Output the [X, Y] coordinate of the center of the cell containing the given text.  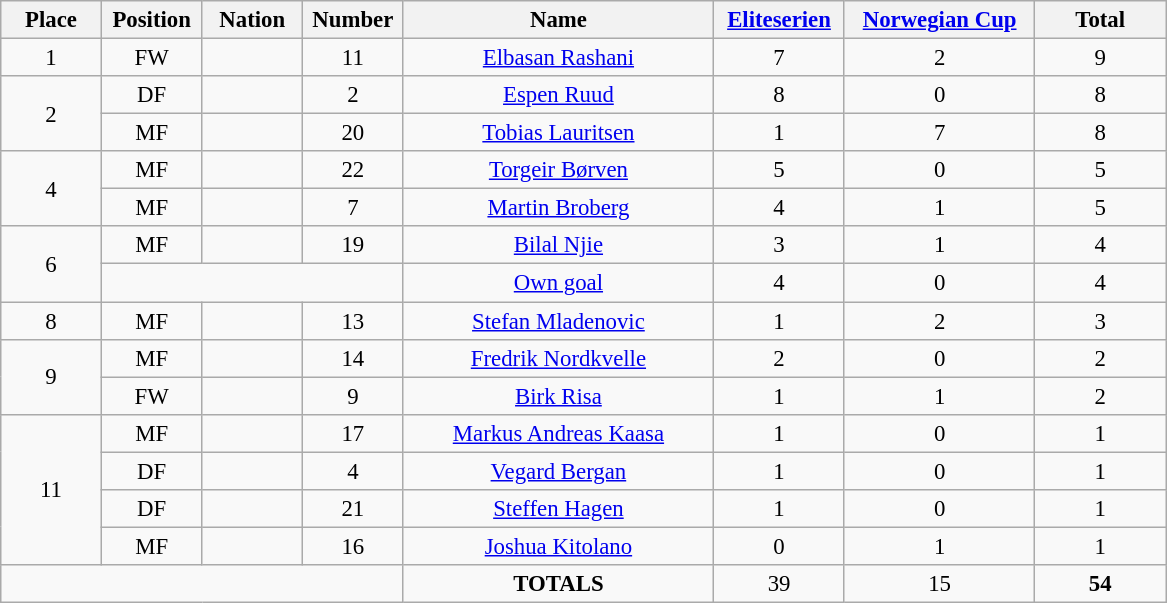
Martin Broberg [558, 208]
17 [354, 433]
Name [558, 20]
19 [354, 245]
14 [354, 358]
15 [940, 584]
Nation [252, 20]
Torgeir Børven [558, 170]
16 [354, 546]
Norwegian Cup [940, 20]
39 [780, 584]
Steffen Hagen [558, 509]
Espen Ruud [558, 95]
Bilal Njie [558, 245]
Stefan Mladenovic [558, 321]
20 [354, 133]
Place [52, 20]
Position [152, 20]
Eliteserien [780, 20]
22 [354, 170]
Joshua Kitolano [558, 546]
54 [1100, 584]
TOTALS [558, 584]
Markus Andreas Kaasa [558, 433]
21 [354, 509]
Vegard Bergan [558, 471]
6 [52, 264]
Tobias Lauritsen [558, 133]
Elbasan Rashani [558, 58]
Own goal [558, 283]
Total [1100, 20]
Birk Risa [558, 396]
Fredrik Nordkvelle [558, 358]
13 [354, 321]
Number [354, 20]
